Provide the (X, Y) coordinate of the cell's center where the given text is located.  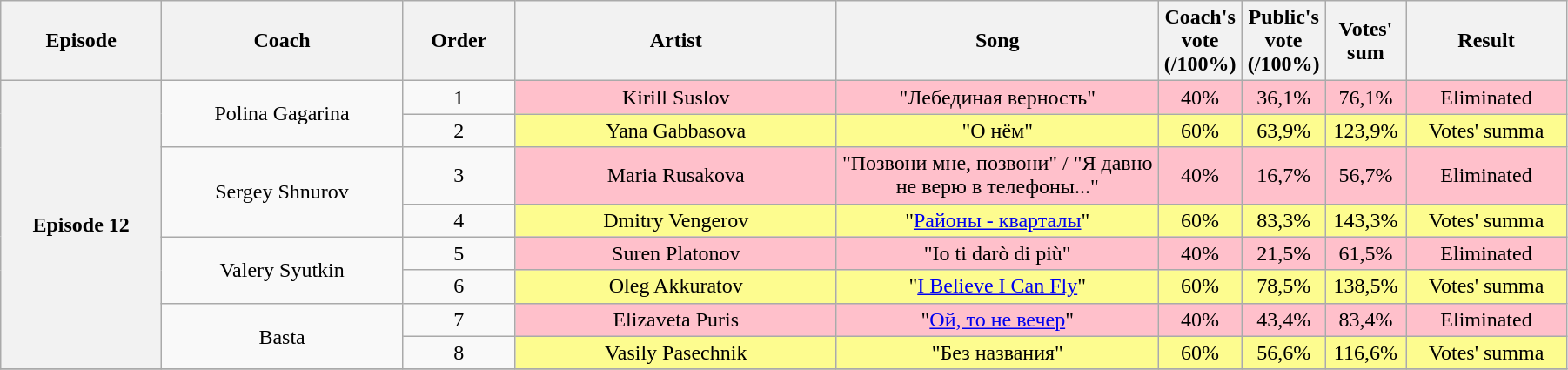
Episode 12 (82, 225)
"Лебединая верность" (997, 98)
Artist (676, 41)
Elizaveta Puris (676, 320)
Dmitry Vengerov (676, 220)
Kirill Suslov (676, 98)
56,7% (1365, 176)
61,5% (1365, 253)
Public's vote (/100%) (1283, 41)
Polina Gagarina (282, 114)
4 (459, 220)
2 (459, 131)
123,9% (1365, 131)
6 (459, 286)
"Без названия" (997, 353)
Yana Gabbasova (676, 131)
Sergey Shnurov (282, 192)
"О нём" (997, 131)
78,5% (1283, 286)
138,5% (1365, 286)
63,9% (1283, 131)
Votes' sum (1365, 41)
16,7% (1283, 176)
Episode (82, 41)
8 (459, 353)
116,6% (1365, 353)
Basta (282, 336)
"Ой, то не вечер" (997, 320)
7 (459, 320)
Song (997, 41)
21,5% (1283, 253)
83,4% (1365, 320)
Valery Syutkin (282, 270)
Coach (282, 41)
"I Believe I Can Fly" (997, 286)
43,4% (1283, 320)
Vasily Pasechnik (676, 353)
"Позвони мне, позвони" / "Я давно не верю в телефоны..." (997, 176)
Result (1486, 41)
"Io ti darò di più" (997, 253)
36,1% (1283, 98)
Oleg Akkuratov (676, 286)
"Районы - кварталы" (997, 220)
Coach's vote (/100%) (1200, 41)
Order (459, 41)
Maria Rusakova (676, 176)
83,3% (1283, 220)
143,3% (1365, 220)
5 (459, 253)
76,1% (1365, 98)
3 (459, 176)
56,6% (1283, 353)
1 (459, 98)
Suren Platonov (676, 253)
